Return (x, y) of the center of cell containing provided text 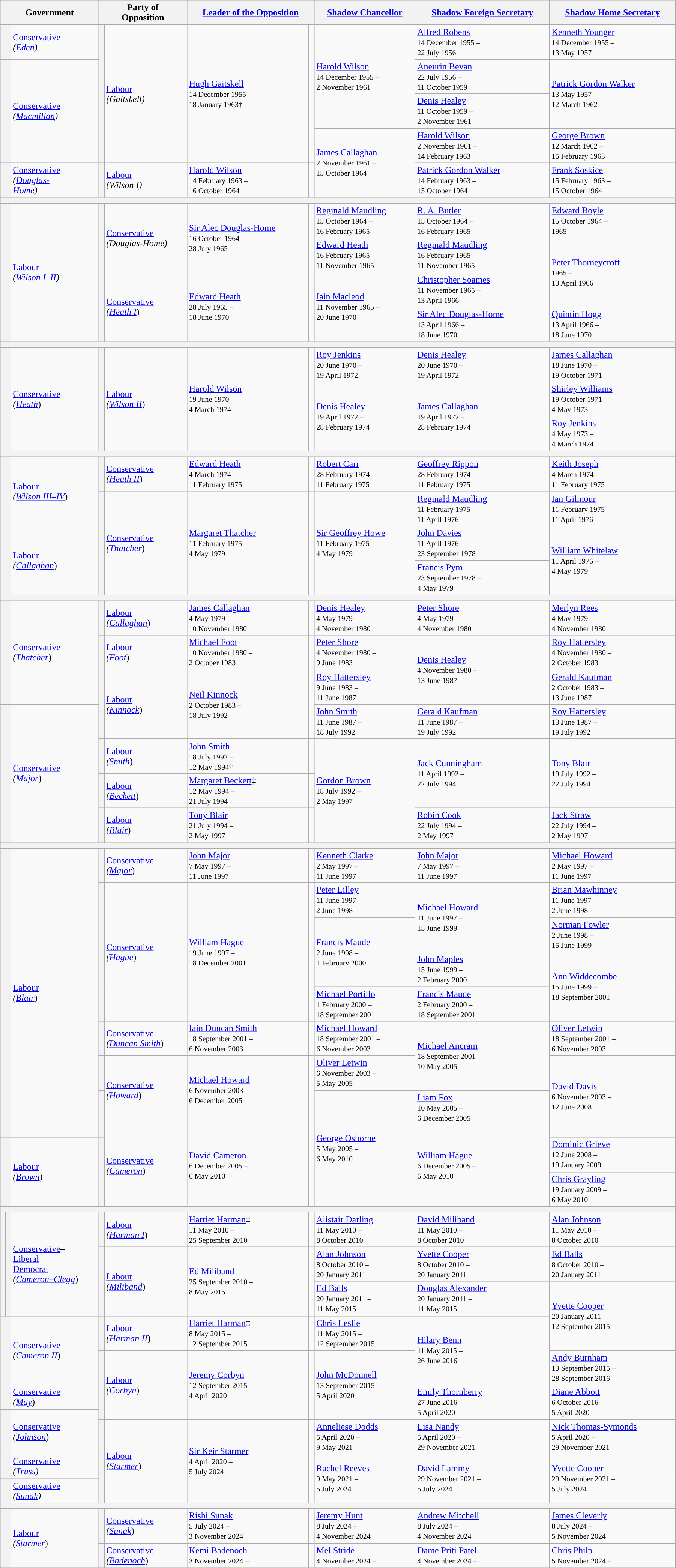
Harold Wilson2 November 1961 –14 February 1963 (479, 146)
Yvette Cooper20 January 2011 –12 September 2015 (610, 1316)
David Miliband11 May 2010 –8 October 2010 (479, 1230)
Shadow Chancellor (365, 13)
Peter Lilley11 June 1997 –2 June 1998 (362, 900)
Edward Heath4 March 1974 –11 February 1975 (248, 474)
William Whitelaw11 April 1976 –4 May 1979 (610, 560)
Robert Carr28 February 1974 –11 February 1975 (362, 474)
Conservative(Macmillan) (55, 111)
Michael Portillo1 February 2000 –18 September 2001 (362, 1004)
Conservative(Howard) (146, 1090)
Anneliese Dodds5 April 2020 –9 May 2021 (362, 1437)
Chris Philp 5 November 2024 – (610, 1556)
Shadow Foreign Secretary (482, 13)
Ed Balls20 January 2011 –11 May 2015 (362, 1299)
Hilary Benn11 May 2015 –26 June 2016 (479, 1350)
Edward Heath16 February 1965 –11 November 1965 (362, 255)
Labour(Miliband) (146, 1281)
Robin Cook22 July 1994 –2 May 1997 (479, 825)
Conservative (Douglas-Home) (146, 238)
Edward Heath28 July 1965 –18 June 1970 (248, 307)
James Cleverly8 July 2024 –5 November 2024 (610, 1526)
Peter Thorneycroft1965 –13 April 1966 (610, 272)
Jeremy Hunt 8 July 2024 –4 November 2024 (362, 1526)
Conservative(Heath) (55, 399)
John Smith18 July 1992 –12 May 1994† (248, 756)
Denis Healey4 May 1979 –4 November 1980 (362, 618)
Patrick Gordon Walker13 May 1957 –12 March 1962 (610, 94)
Alfred Robens14 December 1955 –22 July 1956 (479, 42)
Rishi Sunak5 July 2024 –3 November 2024 (248, 1526)
Sir Keir Starmer4 April 2020 –5 July 2024 (248, 1461)
Harriet Harman‡11 May 2010 –25 September 2010 (248, 1230)
Kenneth Clarke2 May 1997 –11 June 1997 (362, 866)
Denis Healey19 April 1972 –28 February 1974 (362, 416)
Alan Johnson11 May 2010 –8 October 2010 (610, 1230)
James Callaghan19 April 1972 –28 February 1974 (479, 416)
Gerald Kaufman11 June 1987 –19 July 1992 (479, 722)
Francis Maude2 June 1998 –1 February 2000 (362, 952)
Labour(Corbyn) (146, 1385)
Ian Gilmour11 February 1975 –11 April 1976 (610, 508)
Conservative(May) (55, 1397)
Ed Miliband25 September 2010 –8 May 2015 (248, 1281)
Labour(Kinnock) (146, 704)
Harold Wilson14 December 1955 –2 November 1961 (362, 77)
Iain Macleod11 November 1965 –20 June 1970 (362, 307)
Margaret Beckett‡12 May 1994 –21 July 1994 (248, 791)
Michael Howard6 November 2003 –6 December 2005 (248, 1090)
Alan Johnson8 October 2010 –20 January 2011 (362, 1264)
Peter Shore4 May 1979 –4 November 1980 (479, 618)
Labour(Wilson II) (146, 399)
James Callaghan18 June 1970 –19 October 1971 (610, 365)
Tony Blair21 July 1994 –2 May 1997 (248, 825)
Sir Alec Douglas-Home16 October 1964 –28 July 1965 (248, 238)
Conservative–LiberalDemocrat(Cameron–Clegg) (55, 1264)
David Lammy29 November 2021 –5 July 2024 (479, 1478)
George Brown12 March 1962 –15 February 1963 (610, 146)
Party ofOpposition (143, 13)
Edward Boyle15 October 1964 –1965 (610, 221)
Ann Widdecombe15 June 1999 –18 September 2001 (610, 986)
Tony Blair19 July 1992 –22 July 1994 (610, 773)
Margaret Thatcher11 February 1975 –4 May 1979 (248, 543)
Conservative(Eden) (55, 42)
Sir Alec Douglas-Home13 April 1966 –18 June 1970 (479, 324)
Liam Fox10 May 2005 –6 December 2005 (479, 1108)
James Callaghan4 May 1979 –10 November 1980 (248, 618)
William Hague6 December 2005 –6 May 2010 (479, 1166)
Ed Balls8 October 2010 –20 January 2011 (610, 1264)
Shirley Williams19 October 1971 –4 May 1973 (610, 399)
Labour(Harman II) (146, 1333)
Neil Kinnock2 October 1983 –18 July 1992 (248, 704)
Roy Jenkins20 June 1970 –19 April 1972 (362, 365)
Quintin Hogg13 April 1966 –18 June 1970 (610, 324)
Gerald Kaufman2 October 1983 –13 June 1987 (610, 687)
Rachel Reeves9 May 2021 –5 July 2024 (362, 1478)
Labour (Wilson I) (146, 180)
Roy Hattersley9 June 1983 –11 June 1987 (362, 687)
Jack Straw22 July 1994 –2 May 1997 (610, 825)
Oliver Letwin18 September 2001 –6 November 2003 (610, 1038)
Dominic Grieve12 June 2008 –19 January 2009 (610, 1155)
John Maples15 June 1999 –2 February 2000 (479, 969)
Yvette Cooper29 November 2021 –5 July 2024 (610, 1478)
Conservative(Johnson) (55, 1432)
Labour(Foot) (146, 652)
Geoffrey Rippon28 February 1974 –11 February 1975 (479, 474)
John McDonnell13 September 2015 –5 April 2020 (362, 1385)
Conservative(Badenoch) (146, 1556)
Roy Hattersley13 June 1987 –19 July 1992 (610, 722)
Jeremy Corbyn12 September 2015 –4 April 2020 (248, 1385)
Leader of the Opposition (251, 13)
Conservative(Heath I) (146, 307)
Denis Healey20 June 1970 –19 April 1972 (479, 365)
Sir Geoffrey Howe11 February 1975 –4 May 1979 (362, 543)
Oliver Letwin6 November 2003 –5 May 2005 (362, 1073)
Michael Ancram18 September 2001 –10 May 2005 (479, 1055)
Francis Maude2 February 2000 –18 September 2001 (479, 1004)
Labour (Gaitskell) (146, 94)
Labour(Brown) (55, 1172)
William Hague19 June 1997 –18 December 2001 (248, 952)
John Davies11 April 1976 –23 September 1978 (479, 543)
Labour(Beckett) (146, 791)
Harold Wilson14 February 1963 –16 October 1964 (248, 180)
Chris Leslie11 May 2015 –12 September 2015 (362, 1333)
Aneurin Bevan22 July 1956 –11 October 1959 (479, 77)
Conservative(Heath II) (146, 474)
Labour(Harman I) (146, 1230)
Brian Mawhinney11 June 1997 –2 June 1998 (610, 900)
Diane Abbott6 October 2016 –5 April 2020 (610, 1402)
Roy Jenkins4 May 1973 –4 March 1974 (610, 434)
Harriet Harman‡8 May 2015 –12 September 2015 (248, 1333)
Reginald Maudling11 February 1975 –11 April 1976 (479, 508)
George Osborne5 May 2005 –6 May 2010 (362, 1149)
Conservative(Douglas-Home) (55, 180)
Alistair Darling11 May 2010 –8 October 2010 (362, 1230)
Emily Thornberry27 June 2016 –5 April 2020 (479, 1402)
R. A. Butler15 October 1964 –16 February 1965 (479, 221)
John Smith11 June 1987 –18 July 1992 (362, 722)
Nick Thomas-Symonds5 April 2020 –29 November 2021 (610, 1437)
Conservative(Cameron) (146, 1166)
Michael Foot10 November 1980 –2 October 1983 (248, 652)
Labour(Wilson I–II) (55, 272)
Michael Howard18 September 2001 –6 November 2003 (362, 1038)
Keith Joseph4 March 1974 –11 February 1975 (610, 474)
Andrew Mitchell8 July 2024 –4 November 2024 (479, 1526)
Government (50, 13)
Douglas Alexander20 January 2011 –11 May 2015 (479, 1299)
Andy Burnham13 September 2015 –28 September 2016 (610, 1368)
Dame Priti Patel 4 November 2024 – (479, 1556)
Conservative(Cameron II) (55, 1350)
Denis Healey11 October 1959 –2 November 1961 (479, 111)
Jack Cunningham11 April 1992 –22 July 1994 (479, 773)
Peter Shore4 November 1980 –9 June 1983 (362, 652)
Patrick Gordon Walker14 February 1963 –15 October 1964 (479, 180)
Reginald Maudling15 October 1964 –16 February 1965 (362, 221)
Kenneth Younger14 December 1955 –13 May 1957 (610, 42)
David Davis6 November 2003 –12 June 2008 (610, 1096)
Frank Soskice15 February 1963 –15 October 1964 (610, 180)
Yvette Cooper8 October 2010 –20 January 2011 (479, 1264)
Christopher Soames11 November 1965 –13 April 1966 (479, 290)
Mel Stride 4 November 2024 – (362, 1556)
Labour(Smith) (146, 756)
Chris Grayling19 January 2009 –6 May 2010 (610, 1189)
Kemi Badenoch3 November 2024 – (248, 1556)
Gordon Brown18 July 1992 –2 May 1997 (362, 791)
James Callaghan2 November 1961 –15 October 1964 (362, 163)
Shadow Home Secretary (612, 13)
Harold Wilson19 June 1970 –4 March 1974 (248, 399)
David Cameron6 December 2005 –6 May 2010 (248, 1166)
Francis Pym23 September 1978 –4 May 1979 (479, 577)
Lisa Nandy5 April 2020 –29 November 2021 (479, 1437)
Roy Hattersley4 November 1980 –2 October 1983 (610, 652)
Conservative(Truss) (55, 1466)
Hugh Gaitskell14 December 1955 –18 January 1963† (248, 94)
Merlyn Rees4 May 1979 –4 November 1980 (610, 618)
Conservative(Hague) (146, 952)
Denis Healey4 November 1980 –13 June 1987 (479, 670)
Reginald Maudling16 February 1965 –11 November 1965 (479, 255)
Michael Howard11 June 1997 –15 June 1999 (479, 917)
Labour(Wilson III–IV) (55, 491)
Michael Howard2 May 1997 –11 June 1997 (610, 866)
Norman Fowler2 June 1998 –15 June 1999 (610, 935)
Iain Duncan Smith18 September 2001 –6 November 2003 (248, 1038)
Conservative(Duncan Smith) (146, 1038)
